For the text-containing cell, return its midpoint in [x, y] coordinate format. 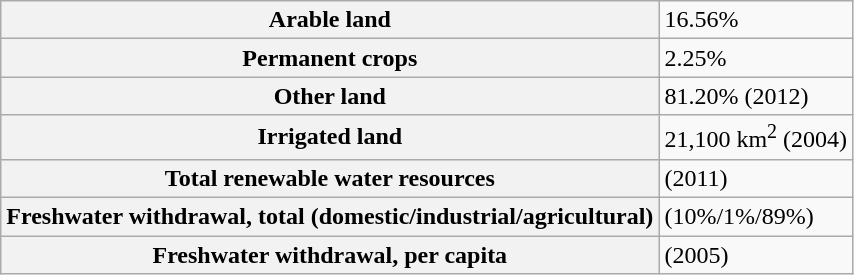
(10%/1%/89%) [756, 217]
16.56% [756, 20]
81.20% (2012) [756, 96]
(2011) [756, 178]
Freshwater withdrawal, total (domestic/industrial/agricultural) [330, 217]
Irrigated land [330, 138]
2.25% [756, 58]
21,100 km2 (2004) [756, 138]
Arable land [330, 20]
Freshwater withdrawal, per capita [330, 255]
Other land [330, 96]
Permanent crops [330, 58]
(2005) [756, 255]
Total renewable water resources [330, 178]
